Find where the given text appears and provide that cell's center as (X, Y) coordinate. 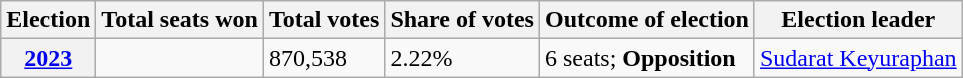
Outcome of election (646, 20)
Total votes (324, 20)
6 seats; Opposition (646, 58)
2.22% (462, 58)
Election leader (858, 20)
Share of votes (462, 20)
2023 (48, 58)
Sudarat Keyuraphan (858, 58)
Total seats won (180, 20)
870,538 (324, 58)
Election (48, 20)
